Capture the cell that displays the provided text and extract its (X, Y) central coordinate. 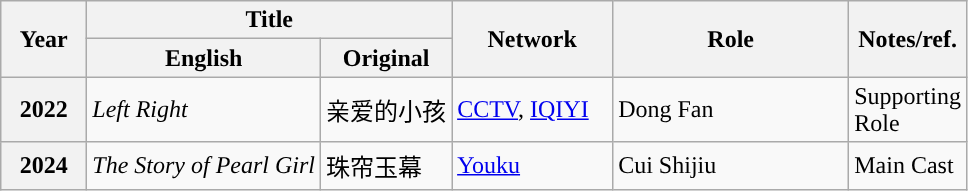
2024 (44, 166)
2022 (44, 110)
Notes/ref. (908, 39)
珠帘玉幕 (386, 166)
English (204, 58)
Original (386, 58)
CCTV, IQIYI (532, 110)
Supporting Role (908, 110)
Network (532, 39)
Title (270, 20)
Youku (532, 166)
Main Cast (908, 166)
The Story of Pearl Girl (204, 166)
Role (731, 39)
Dong Fan (731, 110)
Year (44, 39)
Cui Shijiu (731, 166)
亲爱的小孩 (386, 110)
Left Right (204, 110)
